For the text-containing cell, return its midpoint in (X, Y) coordinate format. 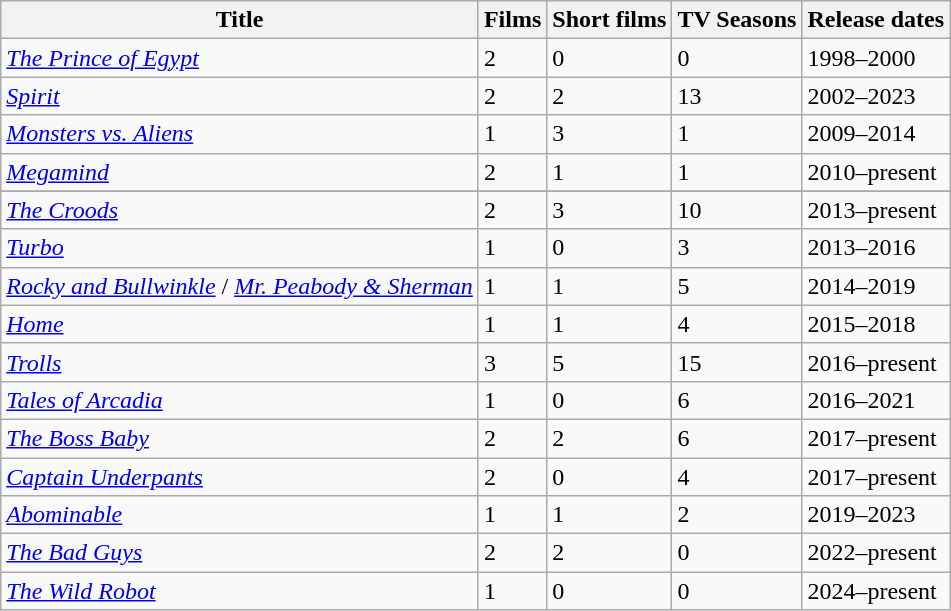
The Wild Robot (240, 591)
Tales of Arcadia (240, 400)
The Boss Baby (240, 438)
2016–present (876, 362)
Title (240, 20)
2013–2016 (876, 248)
Monsters vs. Aliens (240, 134)
13 (737, 96)
2014–2019 (876, 286)
2016–2021 (876, 400)
2022–present (876, 553)
Rocky and Bullwinkle / Mr. Peabody & Sherman (240, 286)
Spirit (240, 96)
Home (240, 324)
The Prince of Egypt (240, 58)
The Croods (240, 210)
2019–2023 (876, 515)
10 (737, 210)
Trolls (240, 362)
Release dates (876, 20)
Megamind (240, 172)
2010–present (876, 172)
The Bad Guys (240, 553)
2002–2023 (876, 96)
2024–present (876, 591)
2015–2018 (876, 324)
15 (737, 362)
1998–2000 (876, 58)
Short films (610, 20)
TV Seasons (737, 20)
2009–2014 (876, 134)
Abominable (240, 515)
2013–present (876, 210)
Films (512, 20)
Captain Underpants (240, 477)
Turbo (240, 248)
